Search for the cell housing the specified text and yield its [X, Y] center coordinate. 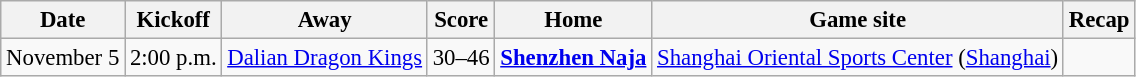
2:00 p.m. [174, 58]
Home [574, 20]
Recap [1098, 20]
Shenzhen Naja [574, 58]
30–46 [461, 58]
Score [461, 20]
Date [63, 20]
November 5 [63, 58]
Dalian Dragon Kings [324, 58]
Away [324, 20]
Kickoff [174, 20]
Shanghai Oriental Sports Center (Shanghai) [858, 58]
Game site [858, 20]
